Detect which cell encompasses the target text, then output its (x, y) center coordinate. 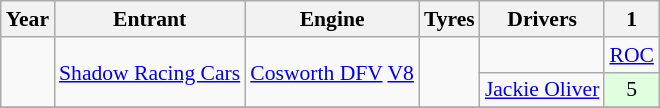
Shadow Racing Cars (150, 72)
ROC (632, 55)
Drivers (542, 19)
Engine (332, 19)
Year (28, 19)
1 (632, 19)
Entrant (150, 19)
5 (632, 90)
Tyres (450, 19)
Cosworth DFV V8 (332, 72)
Jackie Oliver (542, 90)
